Scan for the cell matching the given text and deliver its (x, y) coordinate at center. 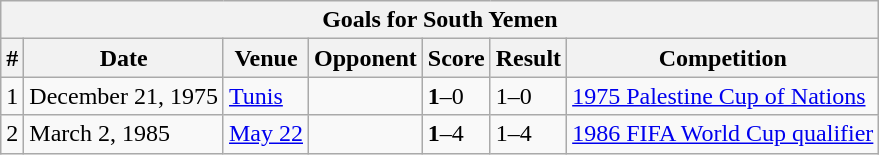
Score (456, 58)
Result (528, 58)
December 21, 1975 (124, 96)
Opponent (366, 58)
1 (12, 96)
Date (124, 58)
2 (12, 134)
1975 Palestine Cup of Nations (723, 96)
Venue (266, 58)
Goals for South Yemen (440, 20)
Tunis (266, 96)
1986 FIFA World Cup qualifier (723, 134)
May 22 (266, 134)
Competition (723, 58)
March 2, 1985 (124, 134)
# (12, 58)
